Determine the [x, y] coordinate at the center of the cell enclosing the given text.  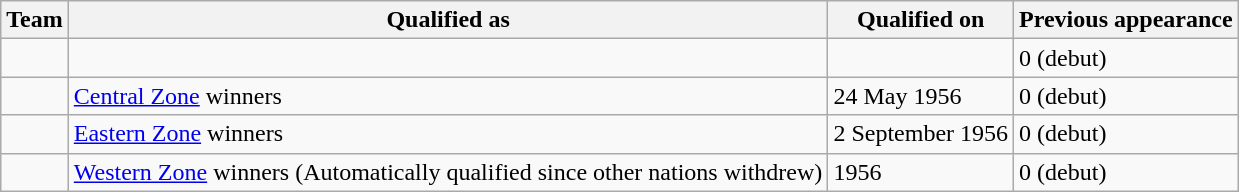
24 May 1956 [921, 96]
1956 [921, 172]
Central Zone winners [448, 96]
Qualified on [921, 20]
Previous appearance [1126, 20]
Eastern Zone winners [448, 134]
Qualified as [448, 20]
Team [35, 20]
2 September 1956 [921, 134]
Western Zone winners (Automatically qualified since other nations withdrew) [448, 172]
